Provide the [X, Y] coordinate of the cell's center where the given text is located.  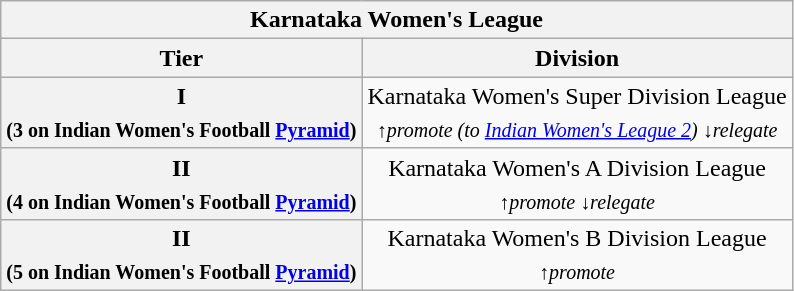
Karnataka Women's League [396, 20]
Tier [182, 58]
Karnataka Women's A Division League ↑promote ↓relegate [577, 184]
II(5 on Indian Women's Football Pyramid) [182, 256]
Division [577, 58]
Karnataka Women's B Division League ↑promote [577, 256]
II(4 on Indian Women's Football Pyramid) [182, 184]
I(3 on Indian Women's Football Pyramid) [182, 112]
Karnataka Women's Super Division League ↑promote (to Indian Women's League 2) ↓relegate [577, 112]
